Determine the (x, y) coordinate at the center of the cell enclosing the given text.  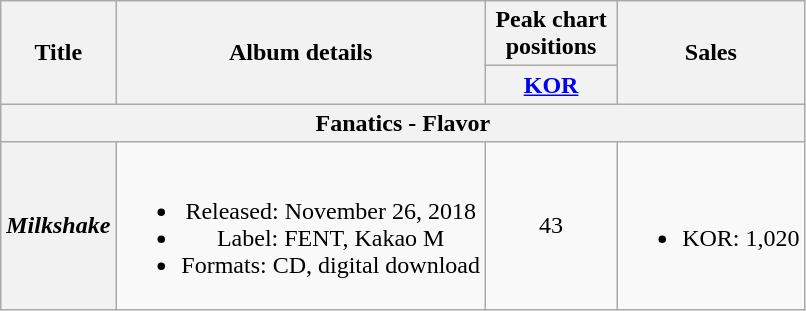
Milkshake (58, 226)
Album details (301, 52)
Peak chart positions (552, 34)
KOR: 1,020 (711, 226)
KOR (552, 85)
Title (58, 52)
Fanatics - Flavor (403, 123)
43 (552, 226)
Sales (711, 52)
Released: November 26, 2018Label: FENT, Kakao MFormats: CD, digital download (301, 226)
